Detect which cell encompasses the target text, then output its [X, Y] center coordinate. 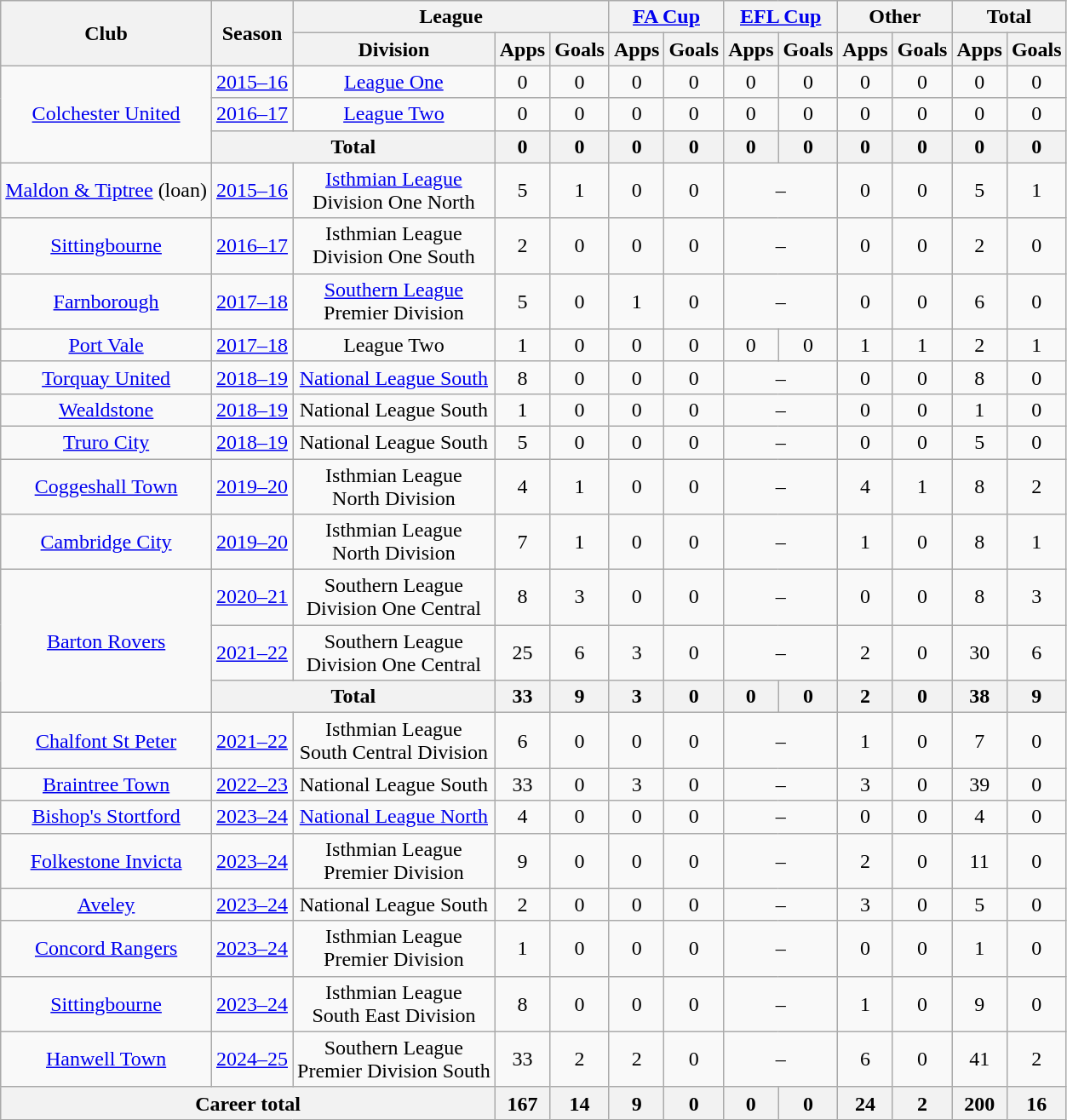
38 [979, 697]
Hanwell Town [106, 1060]
Other [895, 17]
16 [1036, 1103]
Southern LeaguePremier Division [394, 302]
Barton Rovers [106, 641]
Coggeshall Town [106, 485]
Division [394, 49]
167 [522, 1103]
Cambridge City [106, 542]
30 [979, 652]
Concord Rangers [106, 949]
League [451, 17]
Isthmian LeagueSouth Central Division [394, 741]
14 [580, 1103]
Torquay United [106, 377]
2024–25 [252, 1060]
Wealdstone [106, 410]
2022–23 [252, 784]
Folkestone Invicta [106, 860]
Colchester United [106, 114]
Maldon & Tiptree (loan) [106, 191]
Isthmian LeagueSouth East Division [394, 1003]
200 [979, 1103]
Career total [248, 1103]
41 [979, 1060]
Braintree Town [106, 784]
Bishop's Stortford [106, 817]
National League North [394, 817]
EFL Cup [781, 17]
Farnborough [106, 302]
Season [252, 33]
39 [979, 784]
Southern LeaguePremier Division South [394, 1060]
Isthmian LeagueDivision One South [394, 245]
Chalfont St Peter [106, 741]
25 [522, 652]
Port Vale [106, 345]
Club [106, 33]
11 [979, 860]
Truro City [106, 442]
Aveley [106, 905]
FA Cup [666, 17]
24 [865, 1103]
Isthmian LeagueDivision One North [394, 191]
League One [394, 82]
2020–21 [252, 598]
